Return [x, y] of the center of cell containing provided text 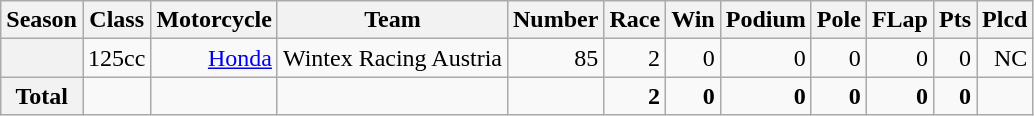
Plcd [1005, 20]
Wintex Racing Austria [392, 58]
Pts [954, 20]
Pole [838, 20]
NC [1005, 58]
Race [635, 20]
Honda [214, 58]
Season [42, 20]
85 [555, 58]
FLap [900, 20]
Number [555, 20]
Class [116, 20]
Motorcycle [214, 20]
Team [392, 20]
Total [42, 96]
125cc [116, 58]
Podium [766, 20]
Win [694, 20]
